Search for the cell housing the specified text and yield its [X, Y] center coordinate. 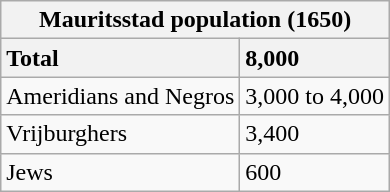
8,000 [315, 58]
Ameridians and Negros [120, 96]
Jews [120, 172]
Mauritsstad population (1650) [196, 20]
Total [120, 58]
3,400 [315, 134]
3,000 to 4,000 [315, 96]
Vrijburghers [120, 134]
600 [315, 172]
